For the text-containing cell, return its midpoint in [x, y] coordinate format. 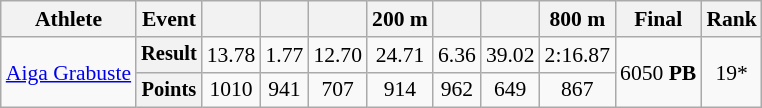
649 [510, 90]
1.77 [284, 55]
941 [284, 90]
Event [169, 19]
24.71 [400, 55]
1010 [232, 90]
13.78 [232, 55]
39.02 [510, 55]
914 [400, 90]
6.36 [457, 55]
12.70 [338, 55]
867 [578, 90]
19* [732, 72]
Athlete [68, 19]
800 m [578, 19]
Aiga Grabuste [68, 72]
707 [338, 90]
2:16.87 [578, 55]
Rank [732, 19]
962 [457, 90]
Final [658, 19]
200 m [400, 19]
Result [169, 55]
Points [169, 90]
6050 PB [658, 72]
